For the text-containing cell, return its midpoint in [x, y] coordinate format. 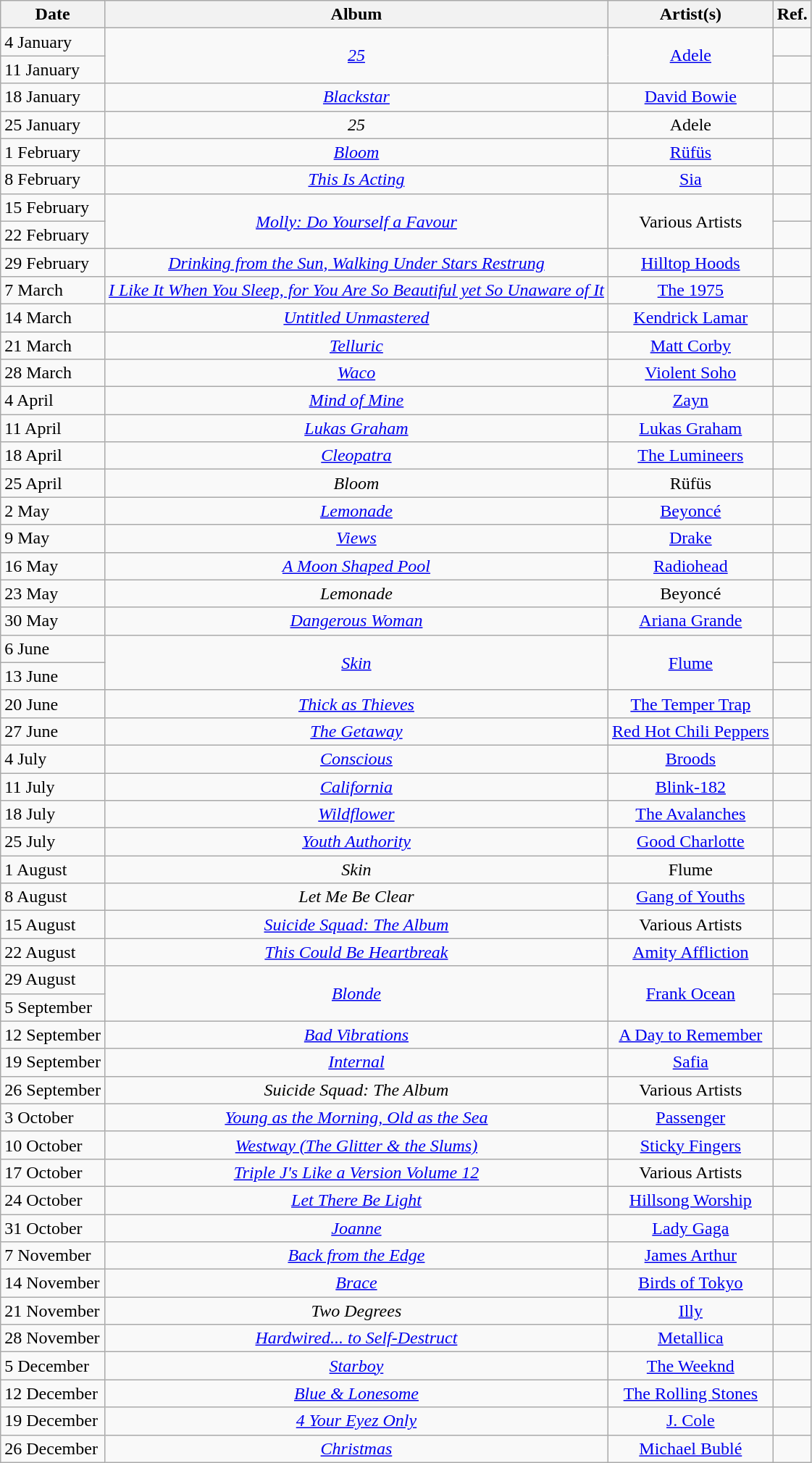
Illy [690, 1311]
Triple J's Like a Version Volume 12 [356, 1172]
25 July [53, 842]
Westway (The Glitter & the Slums) [356, 1145]
21 March [53, 346]
18 April [53, 456]
25 April [53, 483]
18 January [53, 97]
Blue & Lonesome [356, 1393]
Two Degrees [356, 1311]
Blonde [356, 993]
4 July [53, 759]
Bad Vibrations [356, 1035]
Sticky Fingers [690, 1145]
14 March [53, 317]
Matt Corby [690, 346]
4 Your Eyez Only [356, 1421]
The Temper Trap [690, 704]
A Day to Remember [690, 1035]
Broods [690, 759]
The 1975 [690, 290]
1 February [53, 152]
The Rolling Stones [690, 1393]
23 May [53, 593]
Birds of Tokyo [690, 1283]
29 August [53, 980]
Internal [356, 1062]
7 November [53, 1256]
28 March [53, 373]
27 June [53, 731]
J. Cole [690, 1421]
12 September [53, 1035]
Telluric [356, 346]
This Could Be Heartbreak [356, 952]
2 May [53, 511]
11 January [53, 70]
The Lumineers [690, 456]
Drinking from the Sun, Walking Under Stars Restrung [356, 262]
Conscious [356, 759]
James Arthur [690, 1256]
16 May [53, 566]
Michael Bublé [690, 1449]
30 May [53, 621]
Molly: Do Yourself a Favour [356, 221]
3 October [53, 1117]
Zayn [690, 401]
25 January [53, 125]
19 September [53, 1062]
Ref. [792, 14]
15 August [53, 925]
Ariana Grande [690, 621]
4 January [53, 42]
Artist(s) [690, 14]
22 February [53, 235]
13 June [53, 676]
5 September [53, 1007]
Violent Soho [690, 373]
Blink-182 [690, 786]
8 February [53, 180]
18 July [53, 814]
Passenger [690, 1117]
Drake [690, 538]
10 October [53, 1145]
11 July [53, 786]
Kendrick Lamar [690, 317]
Mind of Mine [356, 401]
David Bowie [690, 97]
19 December [53, 1421]
Let Me Be Clear [356, 897]
A Moon Shaped Pool [356, 566]
Metallica [690, 1338]
Dangerous Woman [356, 621]
Young as the Morning, Old as the Sea [356, 1117]
Album [356, 14]
21 November [53, 1311]
Red Hot Chili Peppers [690, 731]
7 March [53, 290]
The Getaway [356, 731]
9 May [53, 538]
Waco [356, 373]
22 August [53, 952]
24 October [53, 1200]
31 October [53, 1228]
5 December [53, 1366]
Good Charlotte [690, 842]
28 November [53, 1338]
Cleopatra [356, 456]
1 August [53, 870]
Hardwired... to Self-Destruct [356, 1338]
8 August [53, 897]
Radiohead [690, 566]
Untitled Unmastered [356, 317]
Blackstar [356, 97]
California [356, 786]
Date [53, 14]
This Is Acting [356, 180]
20 June [53, 704]
17 October [53, 1172]
6 June [53, 649]
Starboy [356, 1366]
Wildflower [356, 814]
Lady Gaga [690, 1228]
4 April [53, 401]
29 February [53, 262]
Safia [690, 1062]
The Weeknd [690, 1366]
Joanne [356, 1228]
26 September [53, 1090]
12 December [53, 1393]
Thick as Thieves [356, 704]
I Like It When You Sleep, for You Are So Beautiful yet So Unaware of It [356, 290]
Back from the Edge [356, 1256]
11 April [53, 428]
Youth Authority [356, 842]
The Avalanches [690, 814]
Views [356, 538]
Gang of Youths [690, 897]
Hillsong Worship [690, 1200]
Frank Ocean [690, 993]
26 December [53, 1449]
14 November [53, 1283]
Amity Affliction [690, 952]
Sia [690, 180]
Hilltop Hoods [690, 262]
15 February [53, 207]
Christmas [356, 1449]
Brace [356, 1283]
Let There Be Light [356, 1200]
